For the text-containing cell, return its midpoint in (x, y) coordinate format. 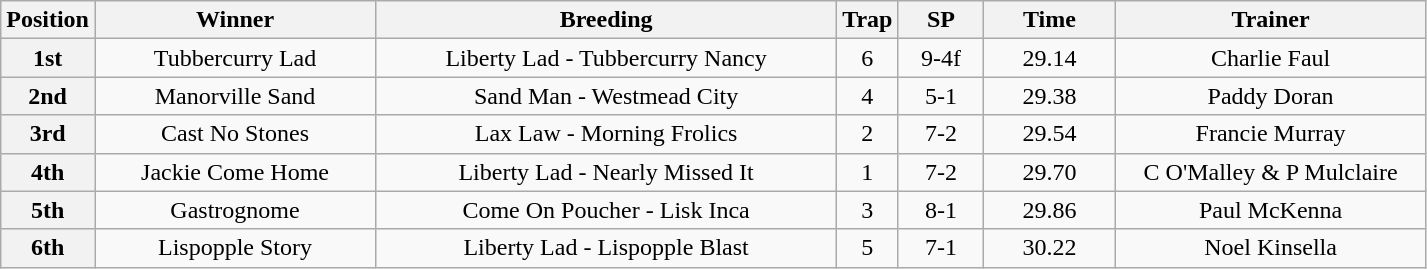
3rd (48, 134)
Liberty Lad - Tubbercurry Nancy (606, 58)
C O'Malley & P Mulclaire (1270, 172)
2nd (48, 96)
3 (868, 210)
5th (48, 210)
Jackie Come Home (234, 172)
2 (868, 134)
4 (868, 96)
6th (48, 248)
Liberty Lad - Nearly Missed It (606, 172)
Position (48, 20)
Manorville Sand (234, 96)
1 (868, 172)
Come On Poucher - Lisk Inca (606, 210)
5-1 (941, 96)
Cast No Stones (234, 134)
SP (941, 20)
29.86 (1050, 210)
Paul McKenna (1270, 210)
Sand Man - Westmead City (606, 96)
Liberty Lad - Lispopple Blast (606, 248)
29.38 (1050, 96)
Time (1050, 20)
Paddy Doran (1270, 96)
29.14 (1050, 58)
1st (48, 58)
29.54 (1050, 134)
Trap (868, 20)
4th (48, 172)
Lax Law - Morning Frolics (606, 134)
7-1 (941, 248)
5 (868, 248)
29.70 (1050, 172)
Trainer (1270, 20)
9-4f (941, 58)
Charlie Faul (1270, 58)
Gastrognome (234, 210)
8-1 (941, 210)
Tubbercurry Lad (234, 58)
Winner (234, 20)
Francie Murray (1270, 134)
Lispopple Story (234, 248)
6 (868, 58)
30.22 (1050, 248)
Breeding (606, 20)
Noel Kinsella (1270, 248)
